Pinpoint the cell where the given text exists, returning its (x, y) midpoint coordinate. 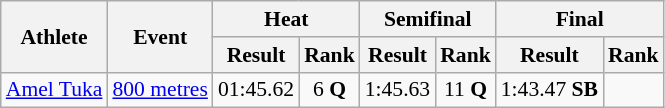
Athlete (54, 36)
11 Q (466, 90)
Event (160, 36)
1:43.47 SB (550, 90)
1:45.63 (398, 90)
01:45.62 (256, 90)
Semifinal (428, 19)
6 Q (330, 90)
Heat (286, 19)
Amel Tuka (54, 90)
800 metres (160, 90)
Final (580, 19)
